From the cell containing the given text, extract its center point as (X, Y) coordinate. 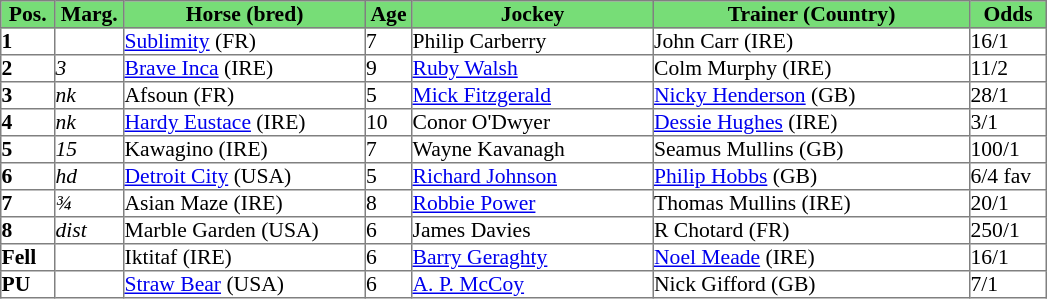
Afsoun (FR) (245, 96)
Asian Maze (IRE) (245, 204)
Wayne Kavanagh (533, 150)
Horse (bred) (245, 14)
Hardy Eustace (IRE) (245, 122)
Richard Johnson (533, 176)
250/1 (1008, 230)
Nick Gifford (GB) (811, 284)
Age (388, 14)
Straw Bear (USA) (245, 284)
A. P. McCoy (533, 284)
¾ (90, 204)
20/1 (1008, 204)
dist (90, 230)
Brave Inca (IRE) (245, 68)
R Chotard (FR) (811, 230)
Trainer (Country) (811, 14)
7/1 (1008, 284)
4 (28, 122)
Jockey (533, 14)
Philip Hobbs (GB) (811, 176)
3/1 (1008, 122)
Barry Geraghty (533, 258)
Dessie Hughes (IRE) (811, 122)
James Davies (533, 230)
PU (28, 284)
28/1 (1008, 96)
Conor O'Dwyer (533, 122)
Thomas Mullins (IRE) (811, 204)
Kawagino (IRE) (245, 150)
100/1 (1008, 150)
Robbie Power (533, 204)
Seamus Mullins (GB) (811, 150)
Marg. (90, 14)
Marble Garden (USA) (245, 230)
hd (90, 176)
Philip Carberry (533, 42)
Noel Meade (IRE) (811, 258)
2 (28, 68)
Nicky Henderson (GB) (811, 96)
Odds (1008, 14)
Mick Fitzgerald (533, 96)
John Carr (IRE) (811, 42)
Colm Murphy (IRE) (811, 68)
6/4 fav (1008, 176)
11/2 (1008, 68)
Iktitaf (IRE) (245, 258)
15 (90, 150)
10 (388, 122)
Pos. (28, 14)
Ruby Walsh (533, 68)
1 (28, 42)
9 (388, 68)
Sublimity (FR) (245, 42)
Fell (28, 258)
Detroit City (USA) (245, 176)
